Search for the cell housing the specified text and yield its [x, y] center coordinate. 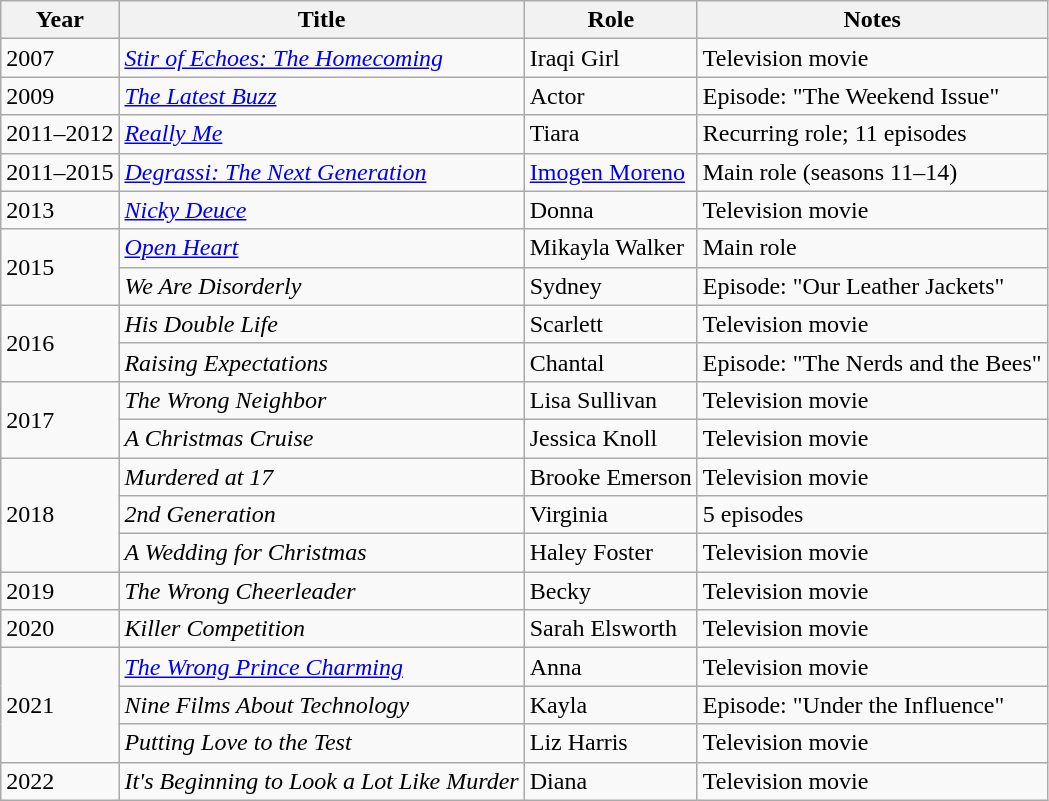
2011–2015 [60, 172]
We Are Disorderly [322, 286]
2007 [60, 58]
Iraqi Girl [610, 58]
2017 [60, 419]
2015 [60, 267]
Nine Films About Technology [322, 705]
It's Beginning to Look a Lot Like Murder [322, 781]
A Wedding for Christmas [322, 553]
Becky [610, 591]
Title [322, 20]
Mikayla Walker [610, 248]
A Christmas Cruise [322, 438]
Open Heart [322, 248]
2013 [60, 210]
2016 [60, 343]
Liz Harris [610, 743]
Main role (seasons 11–14) [872, 172]
Sarah Elsworth [610, 629]
The Wrong Prince Charming [322, 667]
Donna [610, 210]
Tiara [610, 134]
Imogen Moreno [610, 172]
2021 [60, 705]
Diana [610, 781]
Jessica Knoll [610, 438]
Really Me [322, 134]
Lisa Sullivan [610, 400]
Role [610, 20]
Chantal [610, 362]
The Wrong Neighbor [322, 400]
Main role [872, 248]
Brooke Emerson [610, 477]
2020 [60, 629]
Haley Foster [610, 553]
The Wrong Cheerleader [322, 591]
Episode: "The Weekend Issue" [872, 96]
The Latest Buzz [322, 96]
Notes [872, 20]
Episode: "Under the Influence" [872, 705]
Murdered at 17 [322, 477]
Anna [610, 667]
Putting Love to the Test [322, 743]
2nd Generation [322, 515]
Recurring role; 11 episodes [872, 134]
Killer Competition [322, 629]
2018 [60, 515]
Stir of Echoes: The Homecoming [322, 58]
Year [60, 20]
5 episodes [872, 515]
2009 [60, 96]
Degrassi: The Next Generation [322, 172]
Virginia [610, 515]
2011–2012 [60, 134]
Sydney [610, 286]
Raising Expectations [322, 362]
2022 [60, 781]
Kayla [610, 705]
Nicky Deuce [322, 210]
Episode: "The Nerds and the Bees" [872, 362]
His Double Life [322, 324]
Actor [610, 96]
Episode: "Our Leather Jackets" [872, 286]
2019 [60, 591]
Scarlett [610, 324]
